Output the [x, y] coordinate of the center of the cell containing the given text.  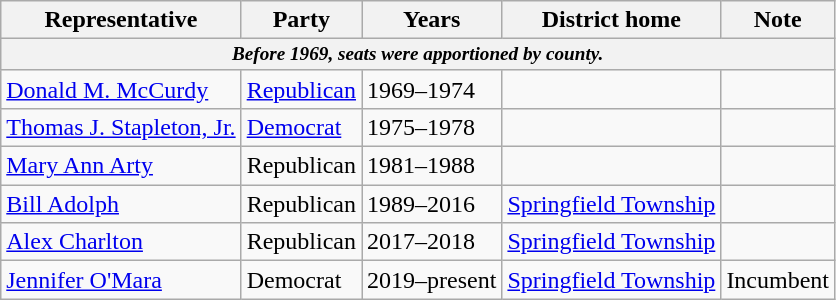
2017–2018 [432, 242]
Donald M. McCurdy [121, 89]
1981–1988 [432, 166]
2019–present [432, 280]
District home [612, 20]
1975–1978 [432, 128]
Before 1969, seats were apportioned by county. [418, 55]
Thomas J. Stapleton, Jr. [121, 128]
Note [778, 20]
1989–2016 [432, 204]
Incumbent [778, 280]
Jennifer O'Mara [121, 280]
Party [301, 20]
Alex Charlton [121, 242]
1969–1974 [432, 89]
Years [432, 20]
Bill Adolph [121, 204]
Representative [121, 20]
Mary Ann Arty [121, 166]
